Extract the (x, y) coordinate from the center of the cell holding the provided text.  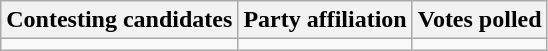
Party affiliation (325, 20)
Votes polled (480, 20)
Contesting candidates (120, 20)
